Extract the (x, y) coordinate from the center of the cell holding the provided text.  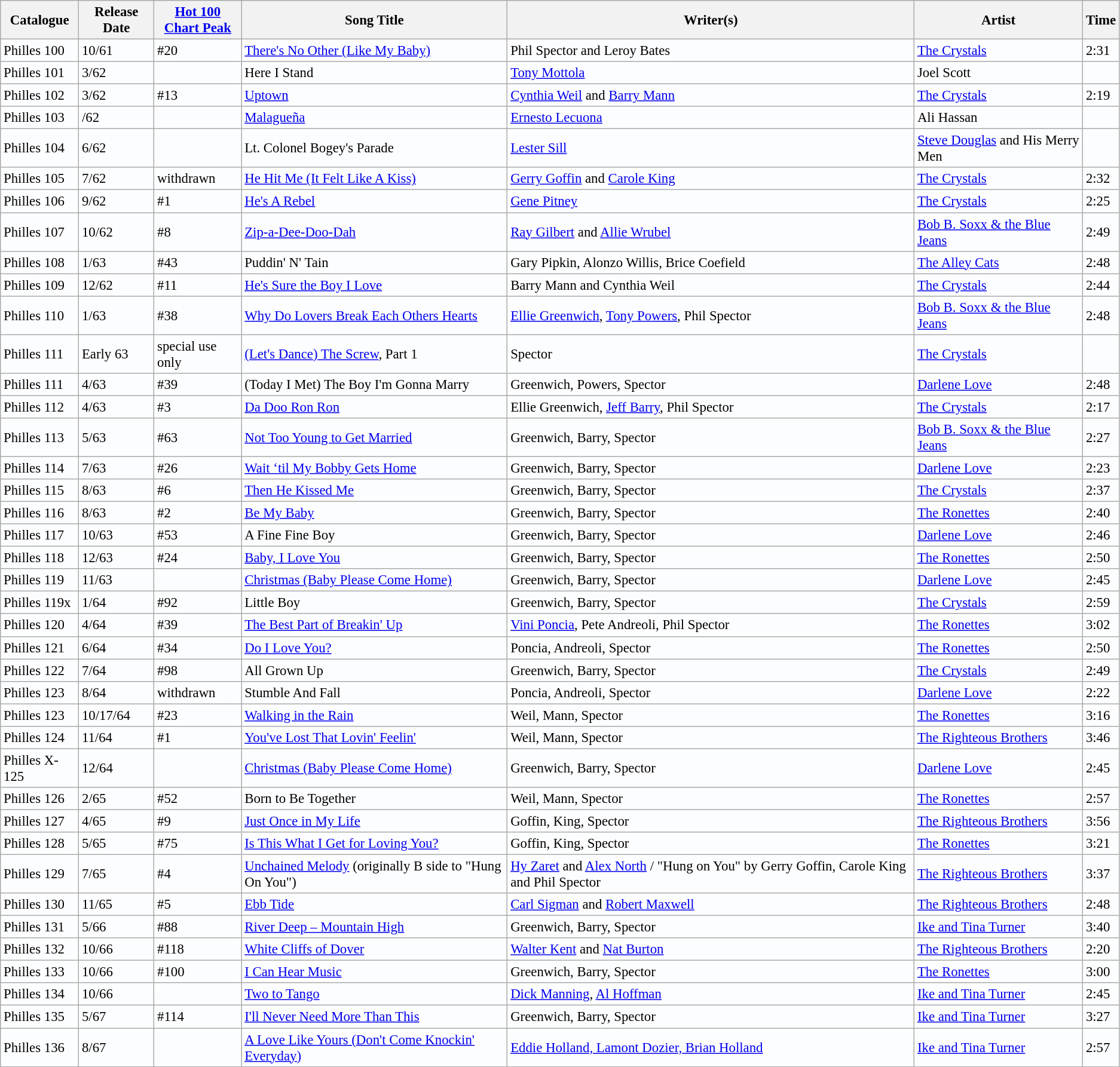
Lt. Colonel Bogey's Parade (374, 148)
Steve Douglas and His Merry Men (999, 148)
Joel Scott (999, 73)
8/67 (117, 1048)
Time (1101, 20)
#11 (198, 285)
Hy Zaret and Alex North / "Hung on You" by Gerry Goffin, Carole King and Phil Spector (711, 875)
Walter Kent and Nat Burton (711, 949)
12/63 (117, 558)
2:37 (1101, 490)
7/62 (117, 179)
7/63 (117, 468)
Unchained Melody (originally B side to "Hung On You") (374, 875)
#23 (198, 715)
#2 (198, 513)
2:32 (1101, 179)
#38 (198, 315)
2:17 (1101, 407)
9/62 (117, 201)
Philles 114 (39, 468)
Baby, I Love You (374, 558)
#6 (198, 490)
He Hit Me (It Felt Like A Kiss) (374, 179)
Ali Hassan (999, 118)
Not Too Young to Get Married (374, 437)
#8 (198, 232)
Gary Pipkin, Alonzo Willis, Brice Coefield (711, 262)
#53 (198, 535)
Gene Pitney (711, 201)
Philles 126 (39, 799)
3:16 (1101, 715)
Eddie Holland, Lamont Dozier, Brian Holland (711, 1048)
A Fine Fine Boy (374, 535)
10/63 (117, 535)
Philles 135 (39, 1017)
3:40 (1101, 927)
Philles 101 (39, 73)
Philles 134 (39, 995)
Vini Poncia, Pete Andreoli, Phil Spector (711, 626)
2:19 (1101, 96)
Born to Be Together (374, 799)
Just Once in My Life (374, 821)
Why Do Lovers Break Each Others Hearts (374, 315)
Philles 109 (39, 285)
/62 (117, 118)
Philles 110 (39, 315)
3:02 (1101, 626)
Ray Gilbert and Allie Wrubel (711, 232)
Ellie Greenwich, Jeff Barry, Phil Spector (711, 407)
#34 (198, 648)
Barry Mann and Cynthia Weil (711, 285)
2/65 (117, 799)
I Can Hear Music (374, 972)
Release Date (117, 20)
Philles 119x (39, 603)
10/61 (117, 51)
Puddin' N' Tain (374, 262)
Carl Sigman and Robert Maxwell (711, 905)
12/62 (117, 285)
1/64 (117, 603)
#63 (198, 437)
Walking in the Rain (374, 715)
Philles 119 (39, 580)
#13 (198, 96)
#4 (198, 875)
7/64 (117, 670)
#3 (198, 407)
Stumble And Fall (374, 692)
Wait ‘til My Bobby Gets Home (374, 468)
Philles 128 (39, 844)
Zip-a-Dee-Doo-Dah (374, 232)
Philles 122 (39, 670)
Uptown (374, 96)
5/63 (117, 437)
11/65 (117, 905)
He's Sure the Boy I Love (374, 285)
Philles 133 (39, 972)
#43 (198, 262)
Philles 107 (39, 232)
#52 (198, 799)
Song Title (374, 20)
#75 (198, 844)
Da Doo Ron Ron (374, 407)
2:44 (1101, 285)
2:20 (1101, 949)
Philles 116 (39, 513)
Greenwich, Powers, Spector (711, 385)
Philles 103 (39, 118)
Philles 106 (39, 201)
Philles 130 (39, 905)
All Grown Up (374, 670)
Catalogue (39, 20)
Here I Stand (374, 73)
He's A Rebel (374, 201)
11/63 (117, 580)
Little Boy (374, 603)
Phil Spector and Leroy Bates (711, 51)
4/64 (117, 626)
2:40 (1101, 513)
Philles 100 (39, 51)
2:46 (1101, 535)
Philles 132 (39, 949)
Artist (999, 20)
12/64 (117, 768)
Philles 136 (39, 1048)
6/62 (117, 148)
3:00 (1101, 972)
Philles 115 (39, 490)
Writer(s) (711, 20)
White Cliffs of Dover (374, 949)
A Love Like Yours (Don't Come Knockin' Everyday) (374, 1048)
Philles 120 (39, 626)
#24 (198, 558)
Hot 100Chart Peak (198, 20)
Early 63 (117, 354)
(Let's Dance) The Screw, Part 1 (374, 354)
#88 (198, 927)
Philles 105 (39, 179)
Lester Sill (711, 148)
Spector (711, 354)
Philles 104 (39, 148)
Ellie Greenwich, Tony Powers, Phil Spector (711, 315)
The Best Part of Breakin' Up (374, 626)
Philles 108 (39, 262)
3:46 (1101, 738)
2:27 (1101, 437)
#98 (198, 670)
Philles 121 (39, 648)
Philles 112 (39, 407)
#92 (198, 603)
special use only (198, 354)
2:25 (1101, 201)
The Alley Cats (999, 262)
7/65 (117, 875)
Two to Tango (374, 995)
Philles 131 (39, 927)
(Today I Met) The Boy I'm Gonna Marry (374, 385)
Tony Mottola (711, 73)
#20 (198, 51)
Philles 124 (39, 738)
Philles 129 (39, 875)
4/65 (117, 821)
You've Lost That Lovin' Feelin' (374, 738)
2:31 (1101, 51)
Philles 127 (39, 821)
#5 (198, 905)
5/66 (117, 927)
There's No Other (Like My Baby) (374, 51)
Ebb Tide (374, 905)
#114 (198, 1017)
Philles 117 (39, 535)
10/17/64 (117, 715)
8/64 (117, 692)
11/64 (117, 738)
Cynthia Weil and Barry Mann (711, 96)
Dick Manning, Al Hoffman (711, 995)
3:27 (1101, 1017)
River Deep – Mountain High (374, 927)
Gerry Goffin and Carole King (711, 179)
10/62 (117, 232)
#26 (198, 468)
Do I Love You? (374, 648)
2:23 (1101, 468)
Philles 113 (39, 437)
Philles X-125 (39, 768)
#118 (198, 949)
Be My Baby (374, 513)
Is This What I Get for Loving You? (374, 844)
2:59 (1101, 603)
I'll Never Need More Than This (374, 1017)
5/65 (117, 844)
#9 (198, 821)
Malagueña (374, 118)
6/64 (117, 648)
2:22 (1101, 692)
Ernesto Lecuona (711, 118)
#100 (198, 972)
3:56 (1101, 821)
3:21 (1101, 844)
Philles 102 (39, 96)
3:37 (1101, 875)
Then He Kissed Me (374, 490)
Philles 118 (39, 558)
5/67 (117, 1017)
